Capture the cell that displays the provided text and extract its [x, y] central coordinate. 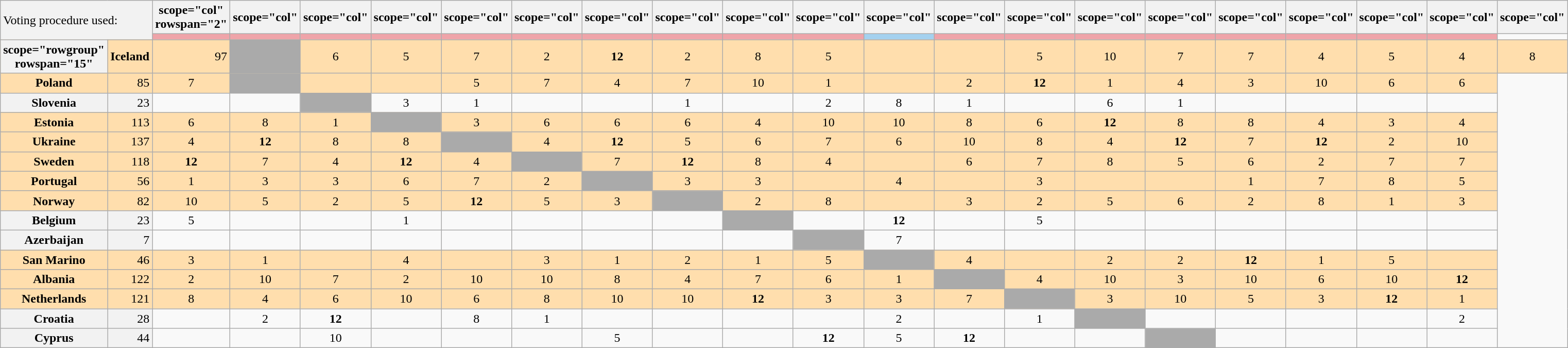
137 [130, 142]
scope="rowgroup" rowspan="15" [54, 57]
San Marino [54, 259]
Ukraine [54, 142]
28 [130, 319]
85 [130, 83]
44 [130, 338]
Albania [54, 279]
118 [130, 161]
113 [130, 122]
Croatia [54, 319]
Sweden [54, 161]
Norway [54, 201]
Portugal [54, 181]
46 [130, 259]
Netherlands [54, 299]
Estonia [54, 122]
Iceland [130, 57]
122 [130, 279]
82 [130, 201]
scope="col" rowspan="2" [192, 18]
56 [130, 181]
Belgium [54, 220]
97 [192, 57]
121 [130, 299]
Cyprus [54, 338]
Slovenia [54, 103]
Azerbaijan [54, 240]
Poland [54, 83]
Voting procedure used: [76, 20]
